Extract the [X, Y] coordinate from the center of the cell holding the provided text.  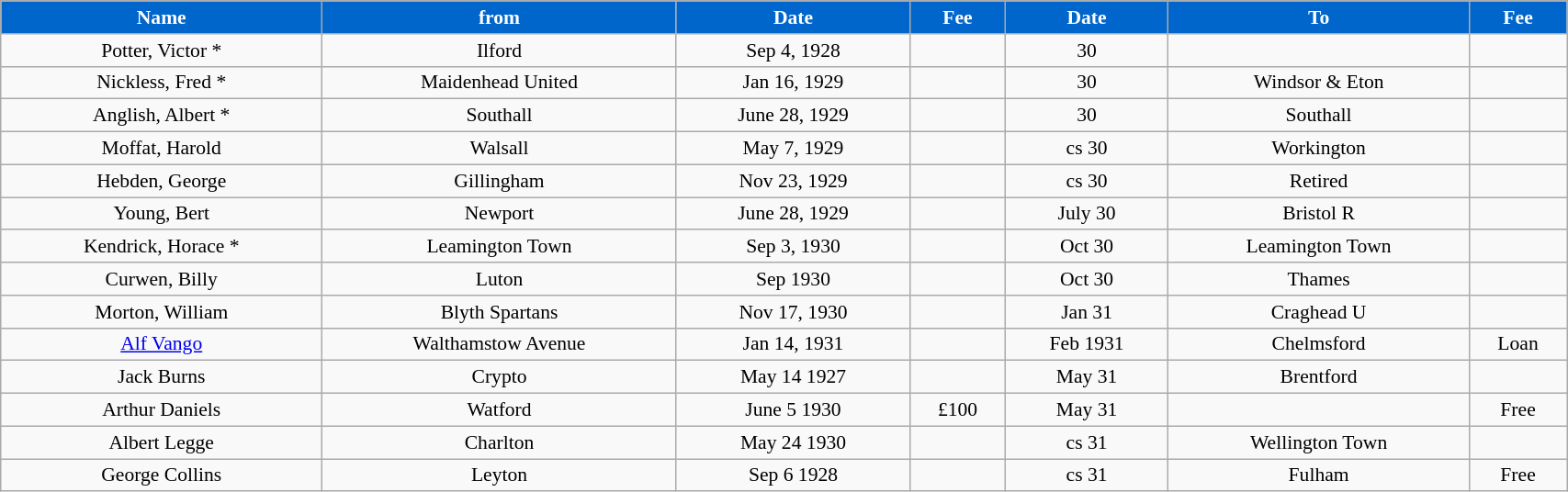
Walsall [500, 149]
Crypto [500, 377]
Name [162, 17]
Sep 1930 [793, 279]
Windsor & Eton [1319, 83]
Newport [500, 214]
May 7, 1929 [793, 149]
Charlton [500, 442]
Luton [500, 279]
Nickless, Fred * [162, 83]
Anglish, Albert * [162, 116]
Leyton [500, 475]
Arthur Daniels [162, 410]
Maidenhead United [500, 83]
Gillingham [500, 181]
Jan 14, 1931 [793, 344]
Moffat, Harold [162, 149]
Walthamstow Avenue [500, 344]
£100 [958, 410]
Fulham [1319, 475]
Brentford [1319, 377]
Feb 1931 [1086, 344]
Chelmsford [1319, 344]
June 5 1930 [793, 410]
Retired [1319, 181]
Ilford [500, 50]
Jan 16, 1929 [793, 83]
Watford [500, 410]
May 14 1927 [793, 377]
Bristol R [1319, 214]
Loan [1517, 344]
Blyth Spartans [500, 312]
Albert Legge [162, 442]
Sep 6 1928 [793, 475]
Alf Vango [162, 344]
Jack Burns [162, 377]
from [500, 17]
Sep 3, 1930 [793, 247]
George Collins [162, 475]
To [1319, 17]
Workington [1319, 149]
May 24 1930 [793, 442]
Hebden, George [162, 181]
Sep 4, 1928 [793, 50]
July 30 [1086, 214]
Morton, William [162, 312]
Nov 17, 1930 [793, 312]
Curwen, Billy [162, 279]
Thames [1319, 279]
Potter, Victor * [162, 50]
Craghead U [1319, 312]
Wellington Town [1319, 442]
Jan 31 [1086, 312]
Nov 23, 1929 [793, 181]
Kendrick, Horace * [162, 247]
Young, Bert [162, 214]
